Return [X, Y] of the center of cell containing provided text 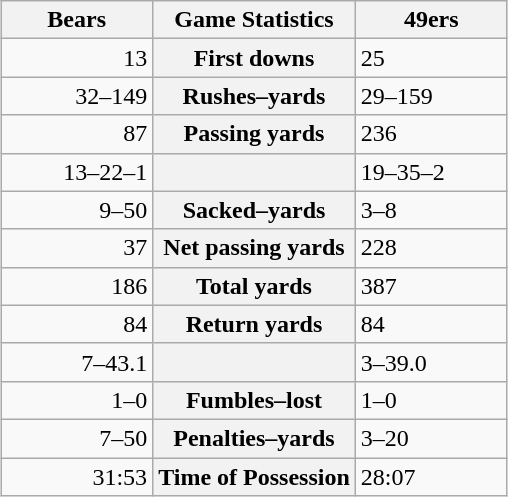
Bears [77, 20]
3–39.0 [431, 362]
387 [431, 286]
13–22–1 [77, 172]
13 [77, 58]
28:07 [431, 477]
3–20 [431, 438]
19–35–2 [431, 172]
Time of Possession [254, 477]
49ers [431, 20]
186 [77, 286]
29–159 [431, 96]
First downs [254, 58]
228 [431, 248]
Passing yards [254, 134]
9–50 [77, 210]
Sacked–yards [254, 210]
Total yards [254, 286]
7–43.1 [77, 362]
236 [431, 134]
3–8 [431, 210]
Fumbles–lost [254, 400]
7–50 [77, 438]
37 [77, 248]
31:53 [77, 477]
Game Statistics [254, 20]
Penalties–yards [254, 438]
Return yards [254, 324]
25 [431, 58]
32–149 [77, 96]
Net passing yards [254, 248]
87 [77, 134]
Rushes–yards [254, 96]
